Locate the cell with the specified text and output its [x, y] center coordinate. 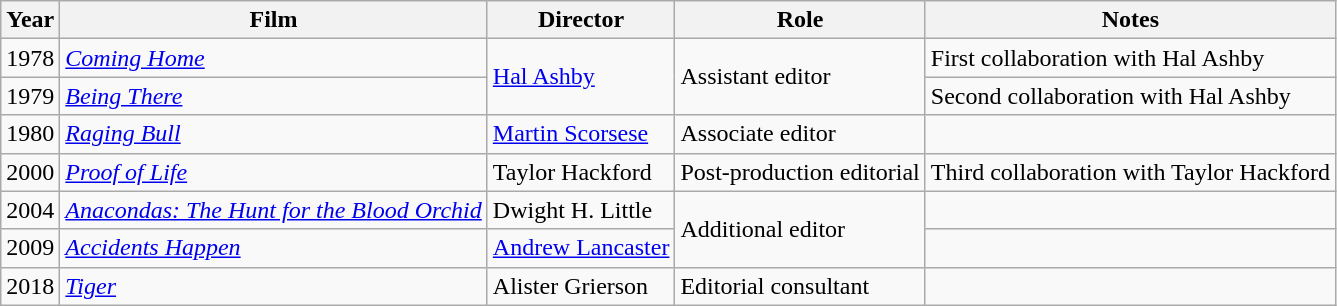
Hal Ashby [581, 77]
Post-production editorial [800, 172]
Andrew Lancaster [581, 248]
First collaboration with Hal Ashby [1130, 58]
Dwight H. Little [581, 210]
Director [581, 20]
Alister Grierson [581, 286]
Additional editor [800, 229]
Assistant editor [800, 77]
2009 [30, 248]
2004 [30, 210]
Editorial consultant [800, 286]
Notes [1130, 20]
Third collaboration with Taylor Hackford [1130, 172]
1980 [30, 134]
1978 [30, 58]
Raging Bull [274, 134]
Proof of Life [274, 172]
Being There [274, 96]
Year [30, 20]
2000 [30, 172]
Tiger [274, 286]
2018 [30, 286]
Martin Scorsese [581, 134]
Role [800, 20]
Accidents Happen [274, 248]
Coming Home [274, 58]
Film [274, 20]
Associate editor [800, 134]
1979 [30, 96]
Taylor Hackford [581, 172]
Second collaboration with Hal Ashby [1130, 96]
Anacondas: The Hunt for the Blood Orchid [274, 210]
